Capture the cell that displays the provided text and extract its (X, Y) central coordinate. 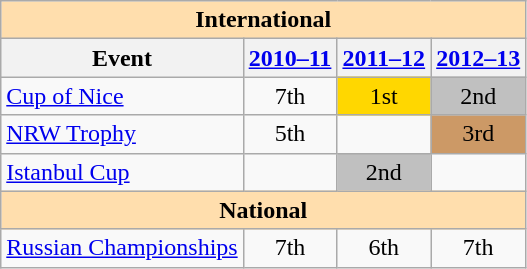
2010–11 (290, 58)
International (264, 20)
3rd (478, 134)
2012–13 (478, 58)
Russian Championships (122, 248)
National (264, 210)
1st (384, 96)
Event (122, 58)
Cup of Nice (122, 96)
6th (384, 248)
Istanbul Cup (122, 172)
NRW Trophy (122, 134)
2011–12 (384, 58)
5th (290, 134)
